Pinpoint the cell where the given text exists, returning its [X, Y] midpoint coordinate. 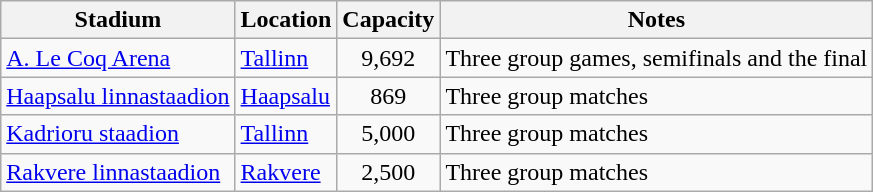
2,500 [388, 172]
Three group games, semifinals and the final [656, 58]
Capacity [388, 20]
A. Le Coq Arena [118, 58]
Rakvere linnastaadion [118, 172]
5,000 [388, 134]
Haapsalu [286, 96]
Location [286, 20]
Notes [656, 20]
869 [388, 96]
9,692 [388, 58]
Rakvere [286, 172]
Kadrioru staadion [118, 134]
Haapsalu linnastaadion [118, 96]
Stadium [118, 20]
